Find where the given text appears and provide that cell's center as [x, y] coordinate. 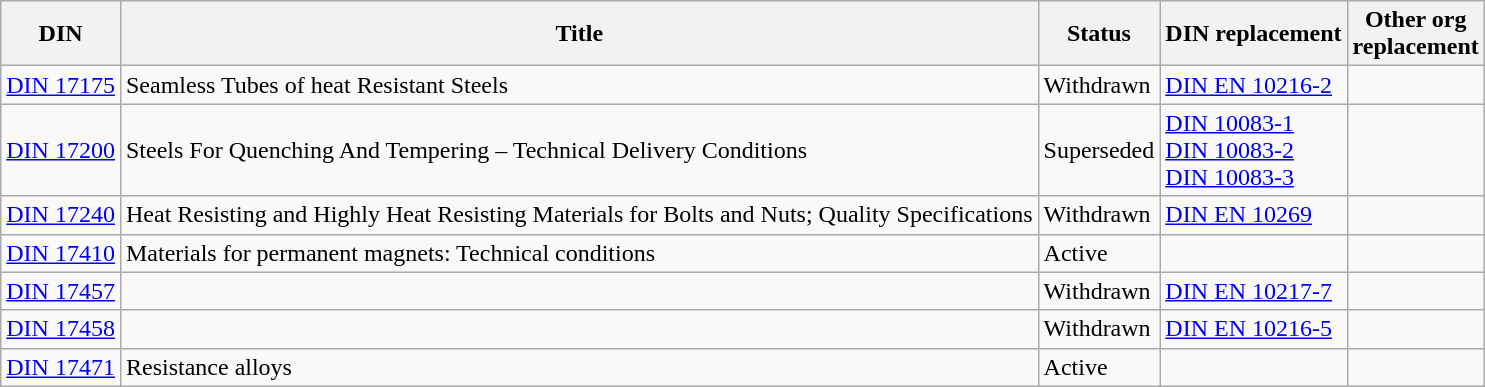
DIN [61, 34]
DIN 17240 [61, 215]
DIN 17200 [61, 150]
DIN EN 10216-2 [1254, 85]
Resistance alloys [579, 367]
Other orgreplacement [1416, 34]
DIN 17458 [61, 329]
Superseded [1099, 150]
DIN EN 10216-5 [1254, 329]
Status [1099, 34]
Title [579, 34]
DIN 17457 [61, 291]
DIN replacement [1254, 34]
DIN 17175 [61, 85]
DIN EN 10269 [1254, 215]
DIN 10083-1DIN 10083-2DIN 10083-3 [1254, 150]
Heat Resisting and Highly Heat Resisting Materials for Bolts and Nuts; Quality Specifications [579, 215]
DIN EN 10217-7 [1254, 291]
Steels For Quenching And Tempering – Technical Delivery Conditions [579, 150]
DIN 17410 [61, 253]
Seamless Tubes of heat Resistant Steels [579, 85]
Materials for permanent magnets: Technical conditions [579, 253]
DIN 17471 [61, 367]
